Search for the cell housing the specified text and yield its [x, y] center coordinate. 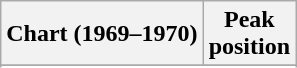
Peakposition [249, 34]
Chart (1969–1970) [102, 34]
